Return the [X, Y] coordinate for the center point of the cell that contains the specified text.  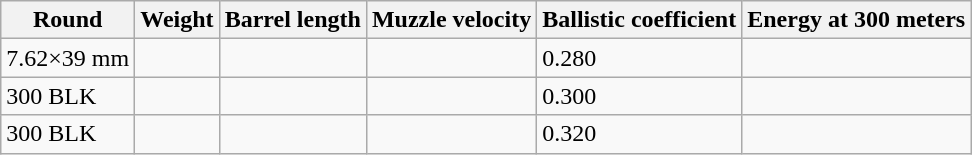
0.280 [640, 58]
0.300 [640, 96]
7.62×39 mm [68, 58]
Weight [177, 20]
Round [68, 20]
Barrel length [292, 20]
Energy at 300 meters [856, 20]
Muzzle velocity [451, 20]
0.320 [640, 134]
Ballistic coefficient [640, 20]
